Provide the (x, y) coordinate of the cell's center where the given text is located.  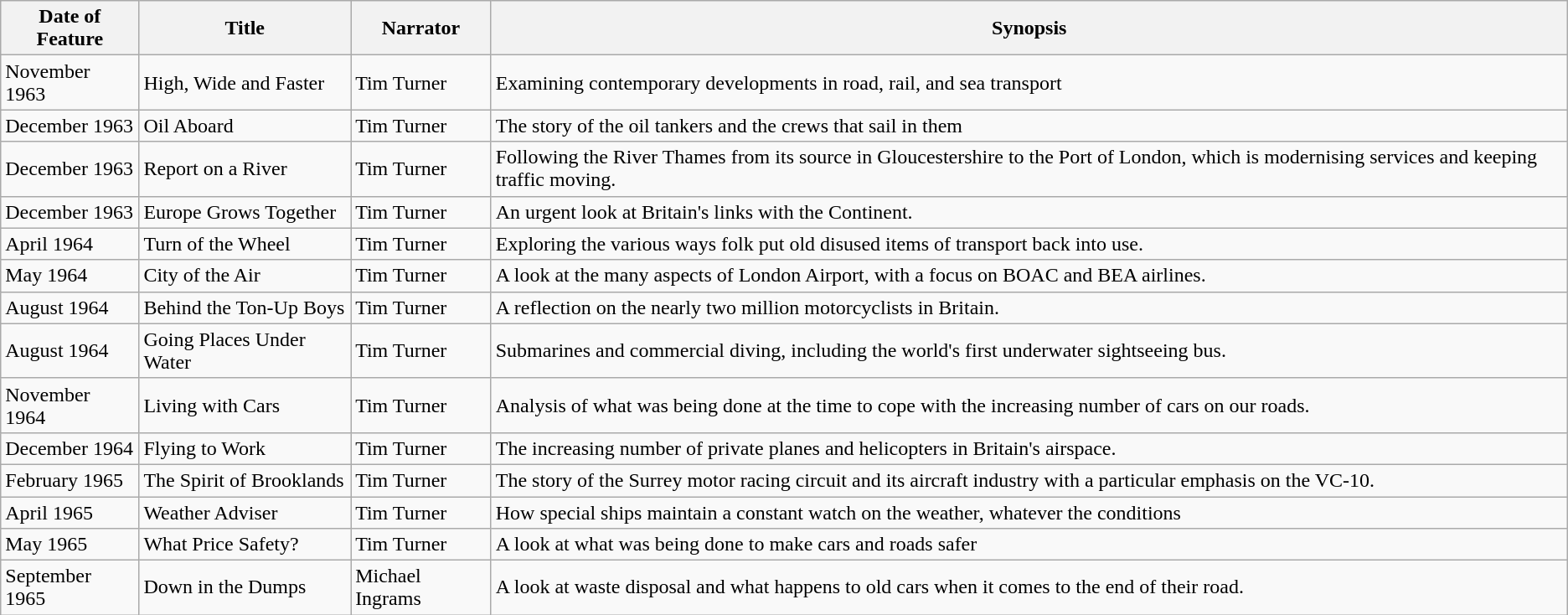
Europe Grows Together (245, 212)
September 1965 (70, 588)
What Price Safety? (245, 545)
Oil Aboard (245, 126)
May 1965 (70, 545)
November 1964 (70, 406)
November 1963 (70, 82)
Synopsis (1029, 28)
Submarines and commercial diving, including the world's first underwater sightseeing bus. (1029, 350)
Examining contemporary developments in road, rail, and sea transport (1029, 82)
April 1965 (70, 512)
December 1964 (70, 448)
Flying to Work (245, 448)
April 1964 (70, 244)
Behind the Ton-Up Boys (245, 307)
Down in the Dumps (245, 588)
How special ships maintain a constant watch on the weather, whatever the conditions (1029, 512)
The story of the Surrey motor racing circuit and its aircraft industry with a particular emphasis on the VC-10. (1029, 480)
Exploring the various ways folk put old disused items of transport back into use. (1029, 244)
A reflection on the nearly two million motorcyclists in Britain. (1029, 307)
The Spirit of Brooklands (245, 480)
Going Places Under Water (245, 350)
February 1965 (70, 480)
Michael Ingrams (421, 588)
The increasing number of private planes and helicopters in Britain's airspace. (1029, 448)
City of the Air (245, 276)
Title (245, 28)
A look at the many aspects of London Airport, with a focus on BOAC and BEA airlines. (1029, 276)
A look at waste disposal and what happens to old cars when it comes to the end of their road. (1029, 588)
Date of Feature (70, 28)
Living with Cars (245, 406)
A look at what was being done to make cars and roads safer (1029, 545)
Narrator (421, 28)
An urgent look at Britain's links with the Continent. (1029, 212)
Analysis of what was being done at the time to cope with the increasing number of cars on our roads. (1029, 406)
Turn of the Wheel (245, 244)
The story of the oil tankers and the crews that sail in them (1029, 126)
High, Wide and Faster (245, 82)
Report on a River (245, 169)
May 1964 (70, 276)
Following the River Thames from its source in Gloucestershire to the Port of London, which is modernising services and keeping traffic moving. (1029, 169)
Weather Adviser (245, 512)
